From the cell containing the given text, extract its center point as [x, y] coordinate. 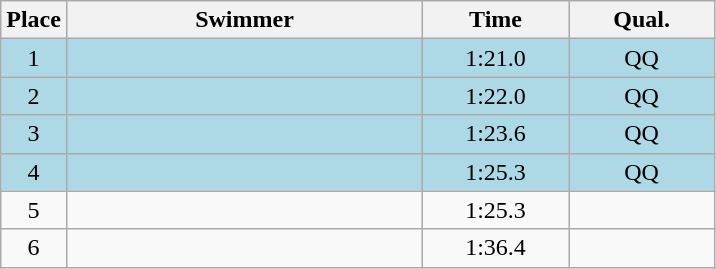
4 [34, 172]
Qual. [642, 20]
1 [34, 58]
5 [34, 210]
1:22.0 [496, 96]
1:23.6 [496, 134]
1:21.0 [496, 58]
2 [34, 96]
Time [496, 20]
Swimmer [244, 20]
3 [34, 134]
Place [34, 20]
1:36.4 [496, 248]
6 [34, 248]
